For the text-containing cell, return its midpoint in [X, Y] coordinate format. 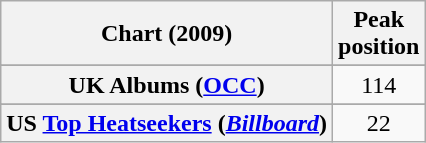
Peakposition [379, 34]
UK Albums (OCC) [167, 85]
114 [379, 85]
22 [379, 123]
US Top Heatseekers (Billboard) [167, 123]
Chart (2009) [167, 34]
